Return the [X, Y] coordinate for the center point of the cell that contains the specified text.  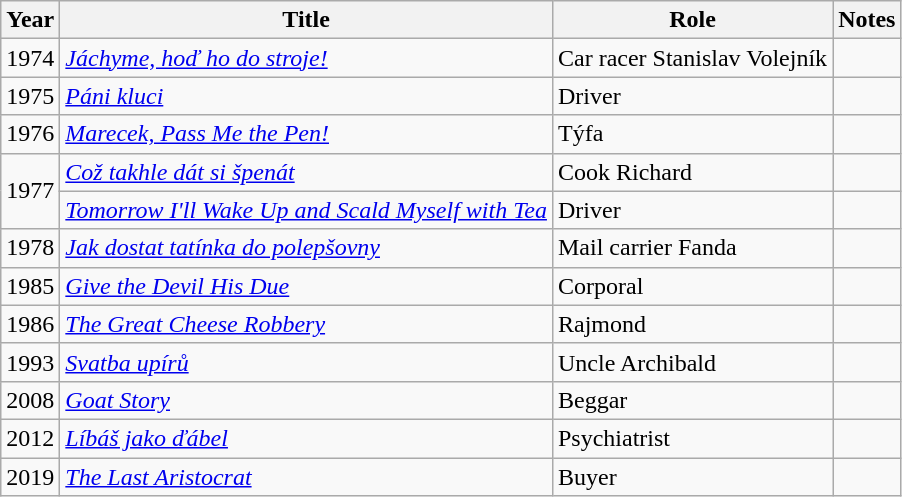
Buyer [692, 477]
Líbáš jako ďábel [306, 438]
Rajmond [692, 324]
Role [692, 20]
The Last Aristocrat [306, 477]
1974 [30, 58]
1975 [30, 96]
Jak dostat tatínka do polepšovny [306, 248]
1986 [30, 324]
Goat Story [306, 400]
Car racer Stanislav Volejník [692, 58]
Beggar [692, 400]
Páni kluci [306, 96]
Psychiatrist [692, 438]
1977 [30, 191]
Jáchyme, hoď ho do stroje! [306, 58]
1993 [30, 362]
Mail carrier Fanda [692, 248]
Tomorrow I'll Wake Up and Scald Myself with Tea [306, 210]
Give the Devil His Due [306, 286]
2008 [30, 400]
Marecek, Pass Me the Pen! [306, 134]
Cook Richard [692, 172]
The Great Cheese Robbery [306, 324]
Corporal [692, 286]
Uncle Archibald [692, 362]
Svatba upírů [306, 362]
1976 [30, 134]
Year [30, 20]
Což takhle dát si špenát [306, 172]
Týfa [692, 134]
1978 [30, 248]
Notes [867, 20]
2012 [30, 438]
2019 [30, 477]
Title [306, 20]
1985 [30, 286]
